Return the [x, y] coordinate for the center point of the cell that contains the specified text.  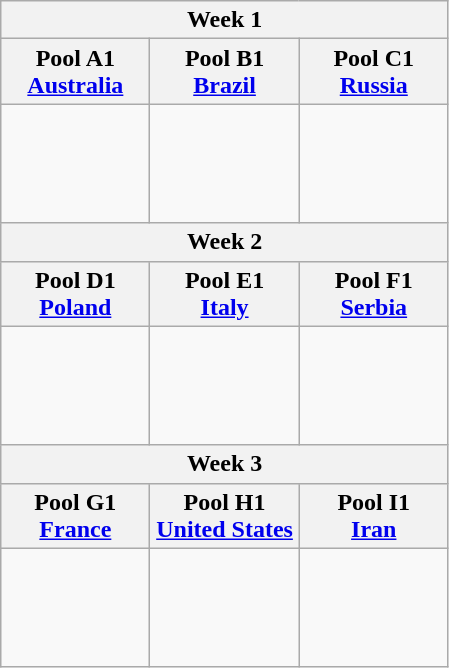
Pool I1 Iran [374, 516]
Pool A1 Australia [76, 72]
Pool G1 France [76, 516]
Pool B1 Brazil [224, 72]
Pool F1 Serbia [374, 294]
Pool E1 Italy [224, 294]
Week 1 [225, 20]
Pool C1 Russia [374, 72]
Pool H1 United States [224, 516]
Pool D1 Poland [76, 294]
Week 3 [225, 464]
Week 2 [225, 242]
